Determine the [X, Y] coordinate at the center of the cell enclosing the given text.  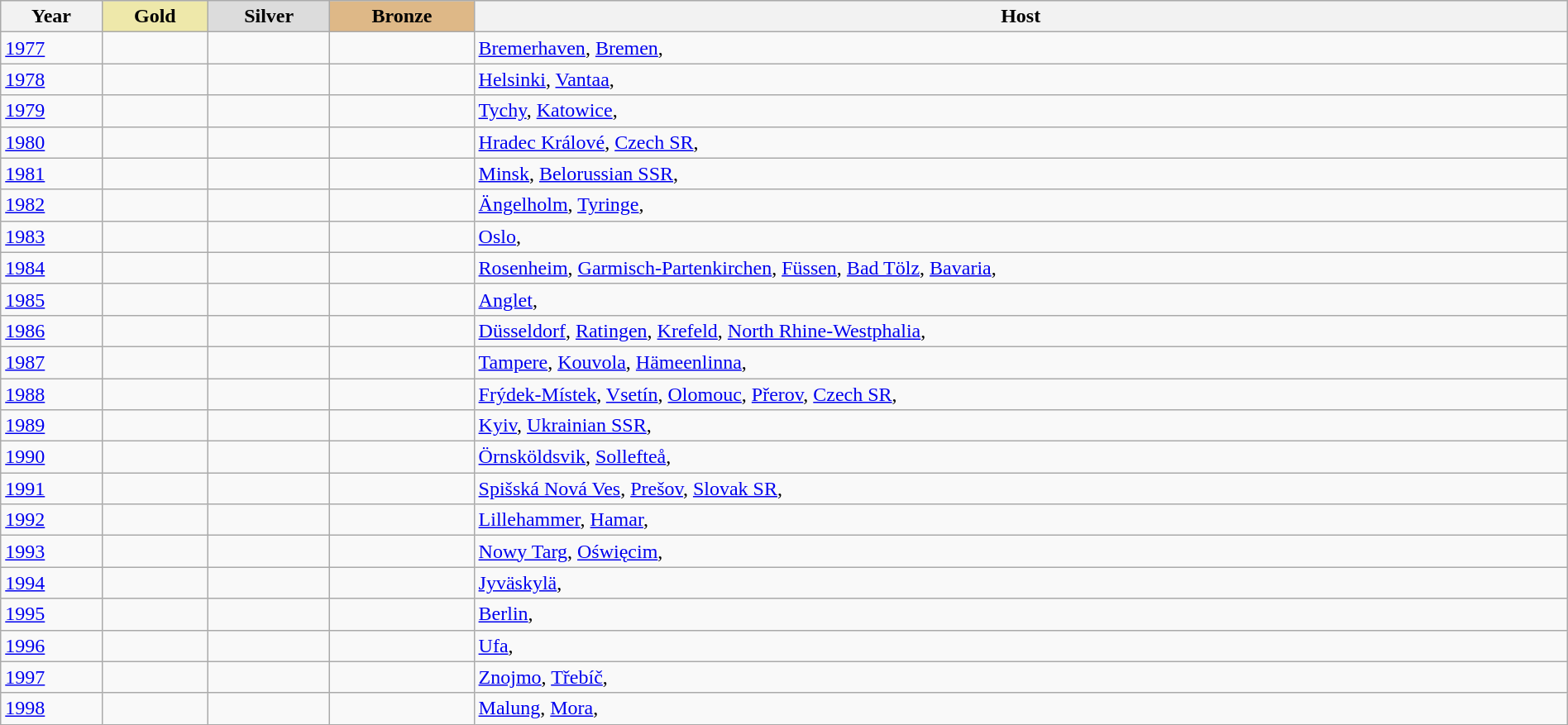
Nowy Targ, Oświęcim, [1021, 551]
Berlin, [1021, 614]
Znojmo, Třebíč, [1021, 677]
Minsk, Belorussian SSR, [1021, 174]
1978 [51, 79]
Tychy, Katowice, [1021, 111]
1984 [51, 268]
1992 [51, 520]
1986 [51, 331]
1993 [51, 551]
Ufa, [1021, 646]
1989 [51, 426]
Örnsköldsvik, Sollefteå, [1021, 457]
1983 [51, 236]
Bremerhaven, Bremen, [1021, 48]
1991 [51, 489]
Host [1021, 17]
Düsseldorf, Ratingen, Krefeld, North Rhine-Westphalia, [1021, 331]
1998 [51, 708]
Hradec Králové, Czech SR, [1021, 142]
Oslo, [1021, 236]
Helsinki, Vantaa, [1021, 79]
Silver [268, 17]
1979 [51, 111]
1985 [51, 299]
Year [51, 17]
1980 [51, 142]
Frýdek-Místek, Vsetín, Olomouc, Přerov, Czech SR, [1021, 394]
Ängelholm, Tyringe, [1021, 205]
Kyiv, Ukrainian SSR, [1021, 426]
Anglet, [1021, 299]
Lillehammer, Hamar, [1021, 520]
Jyväskylä, [1021, 583]
1994 [51, 583]
1997 [51, 677]
Tampere, Kouvola, Hämeenlinna, [1021, 362]
1990 [51, 457]
Gold [155, 17]
1981 [51, 174]
1996 [51, 646]
1988 [51, 394]
Spišská Nová Ves, Prešov, Slovak SR, [1021, 489]
Bronze [402, 17]
1982 [51, 205]
1977 [51, 48]
Rosenheim, Garmisch-Partenkirchen, Füssen, Bad Tölz, Bavaria, [1021, 268]
1987 [51, 362]
1995 [51, 614]
Malung, Mora, [1021, 708]
